Return [x, y] of the center of cell containing provided text 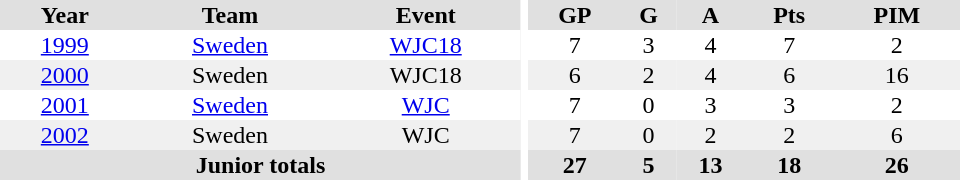
GP [575, 15]
Junior totals [260, 165]
1999 [65, 45]
2000 [65, 75]
13 [710, 165]
2002 [65, 135]
27 [575, 165]
Team [230, 15]
A [710, 15]
PIM [897, 15]
2001 [65, 105]
18 [790, 165]
16 [897, 75]
G [648, 15]
26 [897, 165]
Year [65, 15]
5 [648, 165]
Event [426, 15]
Pts [790, 15]
